For the text-containing cell, return its midpoint in (x, y) coordinate format. 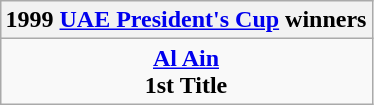
1999 UAE President's Cup winners (186, 20)
Al Ain1st Title (186, 72)
